Capture the cell that displays the provided text and extract its [x, y] central coordinate. 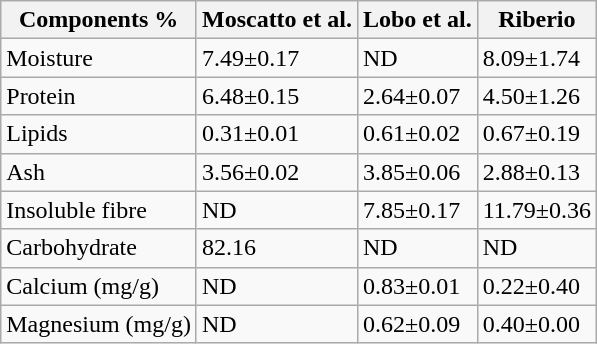
Moisture [99, 58]
2.64±0.07 [417, 96]
Moscatto et al. [276, 20]
Calcium (mg/g) [99, 286]
Lobo et al. [417, 20]
Magnesium (mg/g) [99, 324]
3.56±0.02 [276, 172]
0.40±0.00 [536, 324]
0.62±0.09 [417, 324]
Insoluble fibre [99, 210]
0.61±0.02 [417, 134]
Lipids [99, 134]
2.88±0.13 [536, 172]
8.09±1.74 [536, 58]
Riberio [536, 20]
0.83±0.01 [417, 286]
0.22±0.40 [536, 286]
Protein [99, 96]
3.85±0.06 [417, 172]
7.49±0.17 [276, 58]
Carbohydrate [99, 248]
0.67±0.19 [536, 134]
7.85±0.17 [417, 210]
0.31±0.01 [276, 134]
4.50±1.26 [536, 96]
11.79±0.36 [536, 210]
Ash [99, 172]
82.16 [276, 248]
Components % [99, 20]
6.48±0.15 [276, 96]
